Detect which cell encompasses the target text, then output its [X, Y] center coordinate. 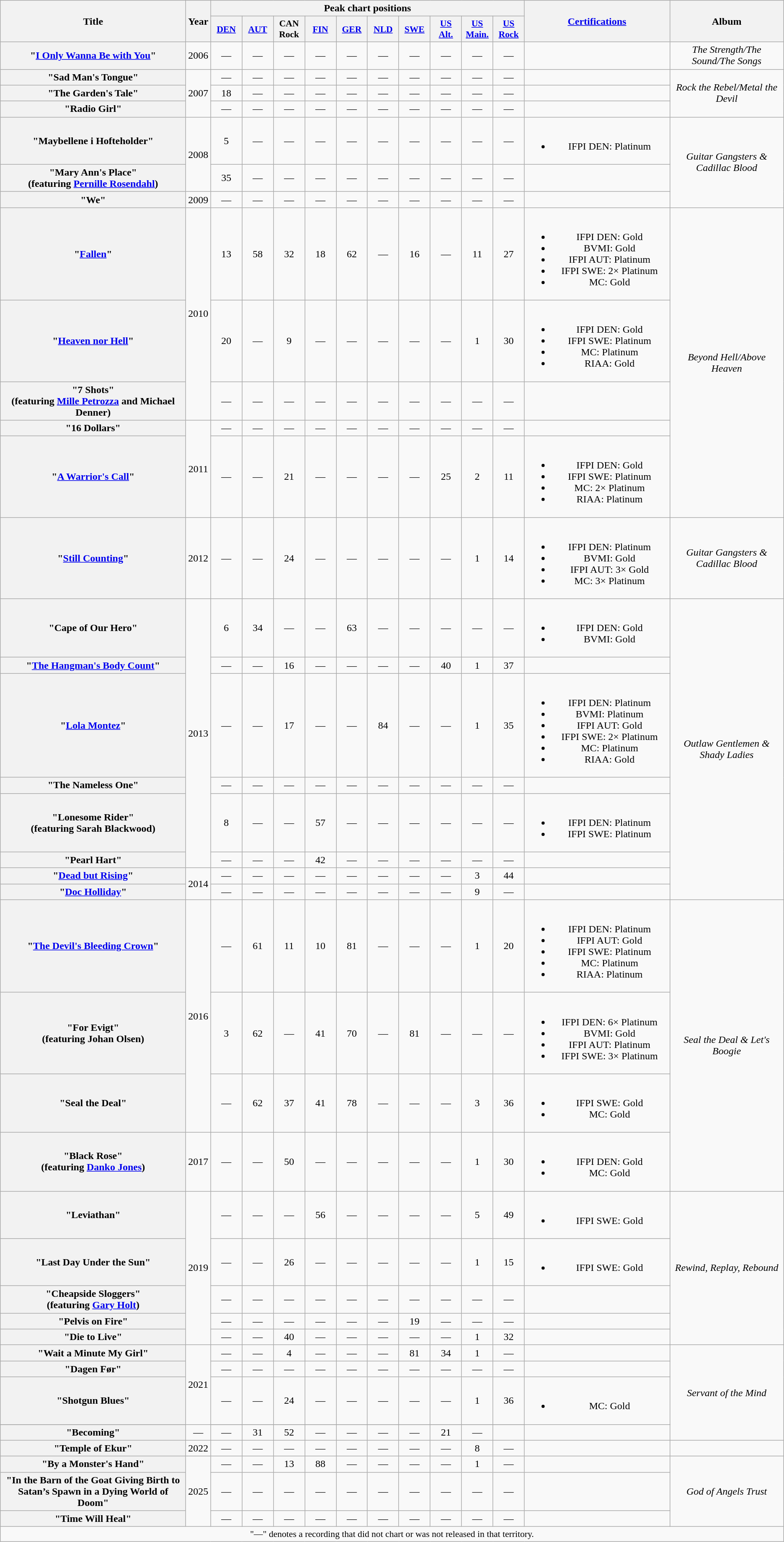
"We" [93, 199]
DEN [226, 29]
"A Warrior's Call" [93, 477]
The Strength/The Sound/The Songs [727, 55]
"Wait a Minute My Girl" [93, 1353]
"Heaven nor Hell" [93, 341]
52 [289, 1432]
CANRock [289, 29]
"Cheapside Sloggers"(featuring Gary Holt) [93, 1300]
MC: Gold [597, 1400]
2021 [199, 1384]
2025 [199, 1491]
Year [199, 21]
"Radio Girl" [93, 109]
2007 [199, 93]
"Leviathan" [93, 1214]
"—" denotes a recording that did not chart or was not released in that territory. [392, 1534]
4 [289, 1353]
Title [93, 21]
IFPI SWE: GoldMC: Gold [597, 1103]
"16 Dollars" [93, 428]
2008 [199, 154]
"The Devil's Bleeding Crown" [93, 946]
"Die to Live" [93, 1337]
"Black Rose"(featuring Danko Jones) [93, 1162]
"Doc Holliday" [93, 892]
2016 [199, 1016]
"The Garden's Tale" [93, 93]
"Lola Montez" [93, 725]
IFPI DEN: GoldMC: Gold [597, 1162]
IFPI DEN: GoldBVMI: GoldIFPI AUT: PlatinumIFPI SWE: 2× PlatinumMC: Gold [597, 254]
Rock the Rebel/Metal the Devil [727, 93]
Seal the Deal & Let's Boogie [727, 1045]
14 [508, 558]
"For Evigt"(featuring Johan Olsen) [93, 1033]
2010 [199, 313]
56 [321, 1214]
15 [508, 1262]
IFPI DEN: PlatinumBVMI: GoldIFPI AUT: 3× GoldMC: 3× Platinum [597, 558]
49 [508, 1214]
"Shotgun Blues" [93, 1400]
"By a Monster's Hand" [93, 1464]
27 [508, 254]
God of Angels Trust [727, 1491]
88 [321, 1464]
IFPI DEN: GoldIFPI SWE: PlatinumMC: 2× PlatinumRIAA: Platinum [597, 477]
44 [508, 876]
57 [321, 823]
"Dagen Før" [93, 1369]
31 [258, 1432]
6 [226, 628]
61 [258, 946]
70 [352, 1033]
IFPI DEN: PlatinumIFPI SWE: Platinum [597, 823]
"Temple of Ekur" [93, 1448]
Album [727, 21]
"Time Will Heal" [93, 1519]
Servant of the Mind [727, 1393]
19 [415, 1321]
25 [446, 477]
AUT [258, 29]
"Pelvis on Fire" [93, 1321]
"7 Shots"(featuring Mille Petrozza and Michael Denner) [93, 401]
Outlaw Gentlemen & Shady Ladies [727, 749]
"I Only Wanna Be with You" [93, 55]
"Cape of Our Hero" [93, 628]
2013 [199, 733]
84 [383, 725]
"Dead but Rising" [93, 876]
2006 [199, 55]
Beyond Hell/Above Heaven [727, 362]
17 [289, 725]
IFPI DEN: GoldIFPI SWE: PlatinumMC: PlatinumRIAA: Gold [597, 341]
2009 [199, 199]
Peak chart positions [368, 8]
USRock [508, 29]
Certifications [597, 21]
"Mary Ann's Place"(featuring Pernille Rosendahl) [93, 178]
78 [352, 1103]
IFPI DEN: PlatinumBVMI: PlatinumIFPI AUT: GoldIFPI SWE: 2× PlatinumMC: PlatinumRIAA: Gold [597, 725]
"Pearl Hart" [93, 860]
"Becoming" [93, 1432]
GER [352, 29]
IFPI DEN: PlatinumIFPI AUT: GoldIFPI SWE: PlatinumMC: PlatinumRIAA: Platinum [597, 946]
50 [289, 1162]
2017 [199, 1162]
"The Hangman's Body Count" [93, 665]
2019 [199, 1268]
"Still Counting" [93, 558]
"Maybellene i Hofteholder" [93, 141]
IFPI DEN: Platinum [597, 141]
"Lonesome Rider"(featuring Sarah Blackwood) [93, 823]
26 [289, 1262]
"Last Day Under the Sun" [93, 1262]
2014 [199, 884]
"The Nameless One" [93, 785]
SWE [415, 29]
10 [321, 946]
USMain. [477, 29]
2022 [199, 1448]
"In the Barn of the Goat Giving Birth to Satan’s Spawn in a Dying World of Doom" [93, 1491]
"Fallen" [93, 254]
IFPI DEN: GoldBVMI: Gold [597, 628]
2012 [199, 558]
Rewind, Replay, Rebound [727, 1268]
NLD [383, 29]
42 [321, 860]
"Sad Man's Tongue" [93, 77]
"Seal the Deal" [93, 1103]
63 [352, 628]
2011 [199, 469]
2 [477, 477]
USAlt. [446, 29]
FIN [321, 29]
IFPI DEN: 6× PlatinumBVMI: GoldIFPI AUT: PlatinumIFPI SWE: 3× Platinum [597, 1033]
58 [258, 254]
